From the cell containing the given text, extract its center point as [x, y] coordinate. 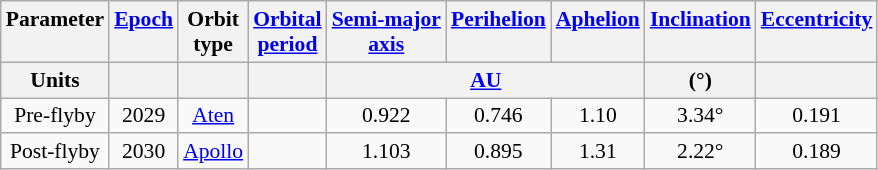
Parameter [55, 32]
AU [486, 80]
Semi-majoraxis [386, 32]
0.922 [386, 116]
2030 [144, 152]
Aphelion [598, 32]
Aten [213, 116]
Pre-flyby [55, 116]
Eccentricity [817, 32]
(°) [700, 80]
1.103 [386, 152]
Epoch [144, 32]
Apollo [213, 152]
0.189 [817, 152]
Orbittype [213, 32]
2.22° [700, 152]
0.746 [498, 116]
Orbitalperiod [287, 32]
Inclination [700, 32]
1.31 [598, 152]
0.895 [498, 152]
0.191 [817, 116]
Perihelion [498, 32]
3.34° [700, 116]
Units [55, 80]
2029 [144, 116]
Post-flyby [55, 152]
1.10 [598, 116]
